Return the [x, y] coordinate for the center point of the cell that contains the specified text.  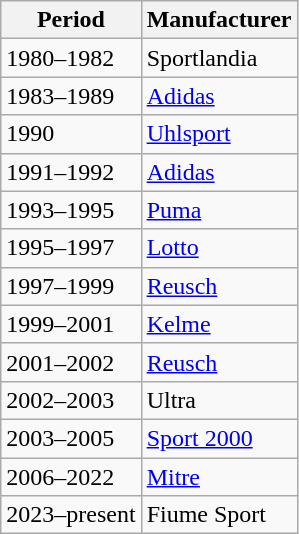
1999–2001 [71, 324]
2003–2005 [71, 438]
2006–2022 [71, 477]
Puma [219, 210]
2002–2003 [71, 400]
1990 [71, 134]
Period [71, 20]
1997–1999 [71, 286]
Mitre [219, 477]
1983–1989 [71, 96]
2023–present [71, 515]
Sport 2000 [219, 438]
1980–1982 [71, 58]
Uhlsport [219, 134]
Manufacturer [219, 20]
2001–2002 [71, 362]
Ultra [219, 400]
1993–1995 [71, 210]
1991–1992 [71, 172]
Kelme [219, 324]
Lotto [219, 248]
Fiume Sport [219, 515]
1995–1997 [71, 248]
Sportlandia [219, 58]
